For the text-containing cell, return its midpoint in [X, Y] coordinate format. 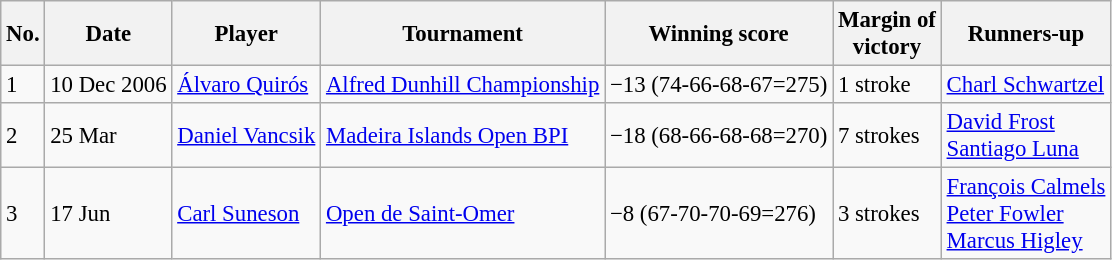
Open de Saint-Omer [463, 214]
No. [23, 34]
Madeira Islands Open BPI [463, 136]
Álvaro Quirós [246, 85]
Margin ofvictory [888, 34]
−8 (67-70-70-69=276) [719, 214]
Carl Suneson [246, 214]
Alfred Dunhill Championship [463, 85]
Winning score [719, 34]
François Calmels Peter Fowler Marcus Higley [1026, 214]
Tournament [463, 34]
1 stroke [888, 85]
Date [108, 34]
David Frost Santiago Luna [1026, 136]
Daniel Vancsik [246, 136]
3 [23, 214]
Runners-up [1026, 34]
25 Mar [108, 136]
7 strokes [888, 136]
1 [23, 85]
2 [23, 136]
17 Jun [108, 214]
10 Dec 2006 [108, 85]
−18 (68-66-68-68=270) [719, 136]
−13 (74-66-68-67=275) [719, 85]
Charl Schwartzel [1026, 85]
Player [246, 34]
3 strokes [888, 214]
